Output the [X, Y] coordinate of the center of the cell containing the given text.  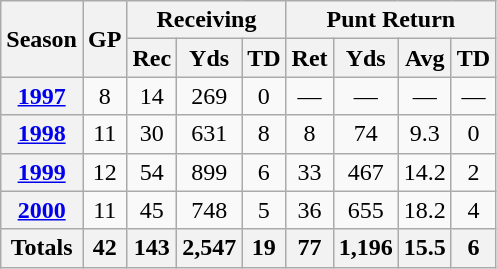
1,196 [366, 248]
19 [264, 248]
14.2 [424, 172]
9.3 [424, 134]
899 [210, 172]
45 [152, 210]
Totals [42, 248]
Receiving [206, 20]
GP [104, 39]
74 [366, 134]
54 [152, 172]
1999 [42, 172]
Punt Return [391, 20]
467 [366, 172]
1997 [42, 96]
269 [210, 96]
1998 [42, 134]
Season [42, 39]
Avg [424, 58]
36 [310, 210]
2,547 [210, 248]
Rec [152, 58]
30 [152, 134]
4 [473, 210]
631 [210, 134]
Ret [310, 58]
42 [104, 248]
143 [152, 248]
18.2 [424, 210]
77 [310, 248]
12 [104, 172]
5 [264, 210]
33 [310, 172]
2 [473, 172]
15.5 [424, 248]
655 [366, 210]
14 [152, 96]
748 [210, 210]
2000 [42, 210]
